Provide the (x, y) coordinate of the cell's center where the given text is located.  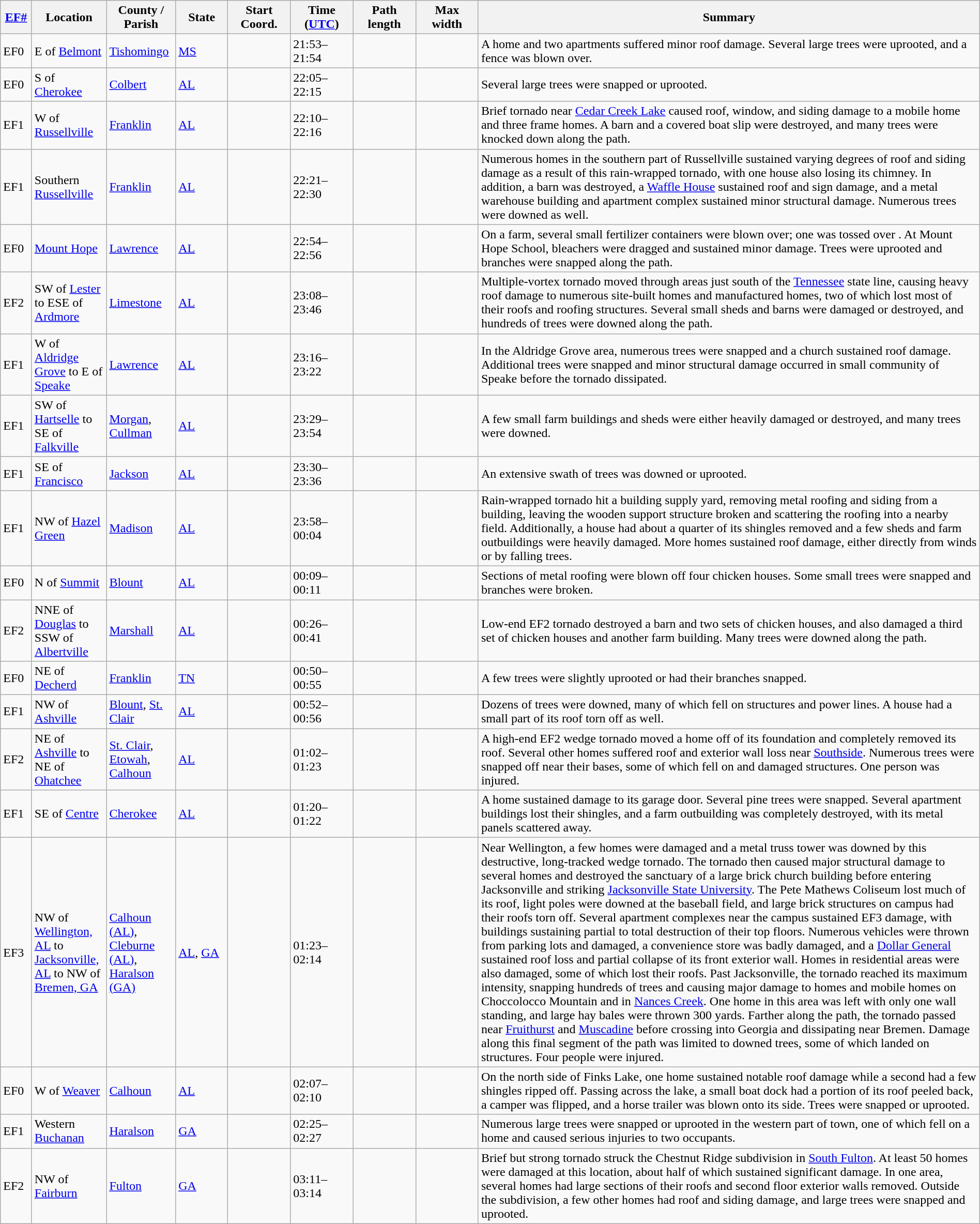
W of Aldridge Grove to E of Speake (69, 364)
Several large trees were snapped or uprooted. (729, 85)
Haralson (141, 1131)
W of Russellville (69, 125)
NW of Hazel Green (69, 528)
Mount Hope (69, 248)
Tishomingo (141, 51)
Madison (141, 528)
Max width (447, 18)
W of Weaver (69, 1091)
Morgan, Cullman (141, 426)
Summary (729, 18)
Start Coord. (259, 18)
Western Buchanan (69, 1131)
SE of Centre (69, 814)
St. Clair, Etowah, Calhoun (141, 759)
TN (202, 678)
A home and two apartments suffered minor roof damage. Several large trees were uprooted, and a fence was blown over. (729, 51)
Cherokee (141, 814)
21:53–21:54 (321, 51)
E of Belmont (69, 51)
NE of Ashville to NE of Ohatchee (69, 759)
Path length (385, 18)
EF3 (17, 953)
Fulton (141, 1186)
An extensive swath of trees was downed or uprooted. (729, 474)
Marshall (141, 631)
22:54–22:56 (321, 248)
NNE of Douglas to SSW of Albertville (69, 631)
NW of Ashville (69, 712)
23:58–00:04 (321, 528)
02:25–02:27 (321, 1131)
22:05–22:15 (321, 85)
EF# (17, 18)
23:16–23:22 (321, 364)
00:09–00:11 (321, 582)
00:52–00:56 (321, 712)
02:07–02:10 (321, 1091)
A few trees were slightly uprooted or had their branches snapped. (729, 678)
03:11–03:14 (321, 1186)
AL, GA (202, 953)
County / Parish (141, 18)
00:50–00:55 (321, 678)
NW of Wellington, AL to Jacksonville, AL to NW of Bremen, GA (69, 953)
Jackson (141, 474)
S of Cherokee (69, 85)
Calhoun (AL), Cleburne (AL), Haralson (GA) (141, 953)
NW of Fairburn (69, 1186)
A few small farm buildings and sheds were either heavily damaged or destroyed, and many trees were downed. (729, 426)
MS (202, 51)
SE of Francisco (69, 474)
Sections of metal roofing were blown off four chicken houses. Some small trees were snapped and branches were broken. (729, 582)
Dozens of trees were downed, many of which fell on structures and power lines. A house had a small part of its roof torn off as well. (729, 712)
01:02–01:23 (321, 759)
23:30–23:36 (321, 474)
22:10–22:16 (321, 125)
Time (UTC) (321, 18)
NE of Decherd (69, 678)
Numerous large trees were snapped or uprooted in the western part of town, one of which fell on a home and caused serious injuries to two occupants. (729, 1131)
Blount (141, 582)
Limestone (141, 303)
Southern Russellville (69, 187)
00:26–00:41 (321, 631)
01:23–02:14 (321, 953)
SW of Lester to ESE of Ardmore (69, 303)
23:08–23:46 (321, 303)
22:21–22:30 (321, 187)
23:29–23:54 (321, 426)
Location (69, 18)
SW of Hartselle to SE of Falkville (69, 426)
01:20–01:22 (321, 814)
Calhoun (141, 1091)
N of Summit (69, 582)
Colbert (141, 85)
State (202, 18)
Blount, St. Clair (141, 712)
